Locate the cell with the specified text and output its [X, Y] center coordinate. 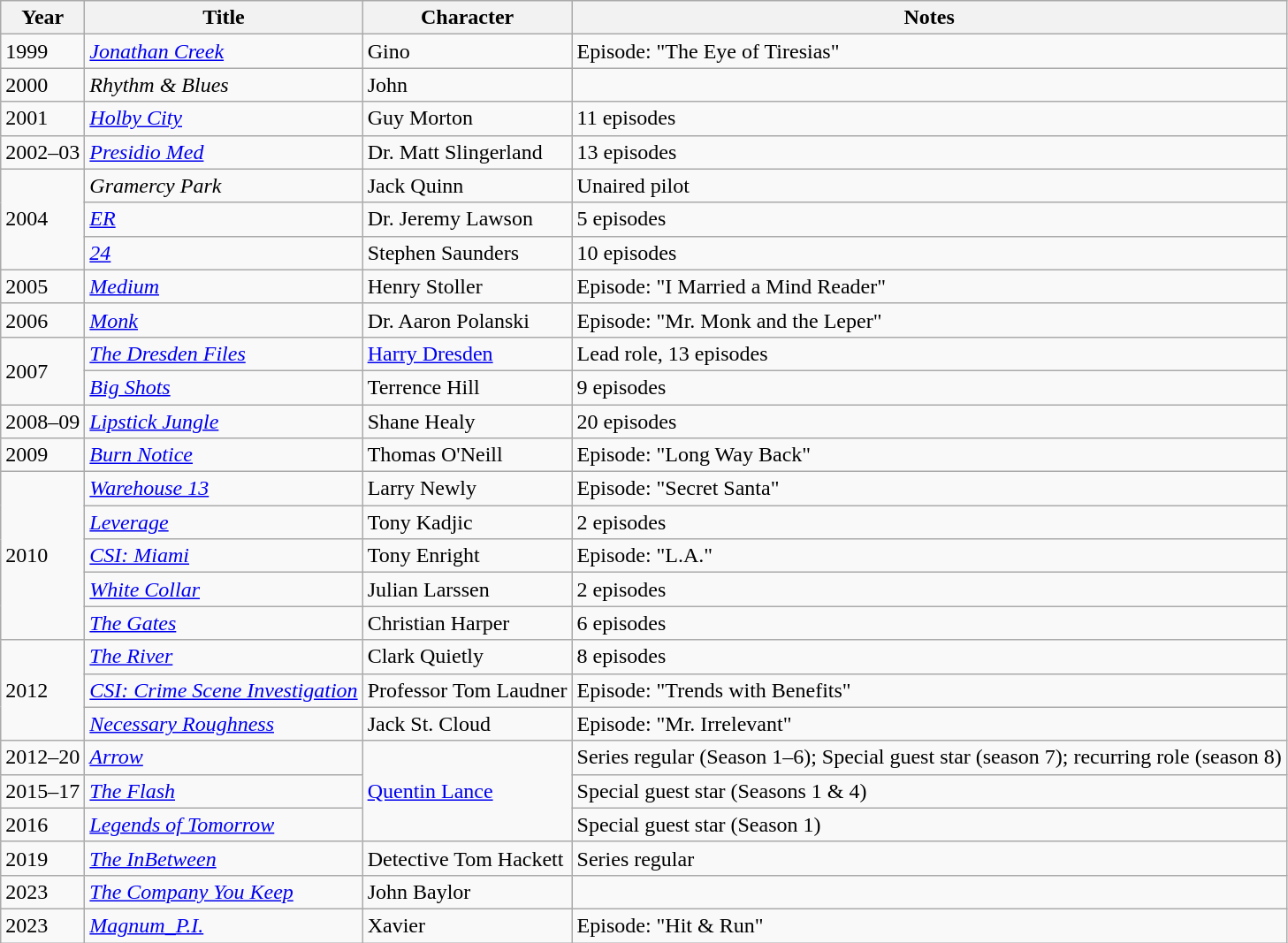
2009 [42, 455]
The Gates [224, 623]
Jack St. Cloud [467, 724]
Jonathan Creek [224, 51]
Title [224, 18]
Episode: "Trends with Benefits" [929, 690]
Christian Harper [467, 623]
Guy Morton [467, 118]
Gramercy Park [224, 186]
Character [467, 18]
Necessary Roughness [224, 724]
Magnum_P.I. [224, 925]
Leverage [224, 522]
2004 [42, 219]
Episode: "Long Way Back" [929, 455]
Burn Notice [224, 455]
5 episodes [929, 219]
John [467, 85]
Warehouse 13 [224, 489]
Episode: "L.A." [929, 556]
2019 [42, 858]
The InBetween [224, 858]
Professor Tom Laudner [467, 690]
Episode: "Secret Santa" [929, 489]
Arrow [224, 757]
White Collar [224, 589]
1999 [42, 51]
Special guest star (Season 1) [929, 825]
2006 [42, 320]
20 episodes [929, 422]
Episode: "Mr. Monk and the Leper" [929, 320]
Shane Healy [467, 422]
2012 [42, 690]
John Baylor [467, 892]
Thomas O'Neill [467, 455]
Series regular (Season 1–6); Special guest star (season 7); recurring role (season 8) [929, 757]
2016 [42, 825]
Harry Dresden [467, 354]
9 episodes [929, 387]
Legends of Tomorrow [224, 825]
Unaired pilot [929, 186]
Notes [929, 18]
8 episodes [929, 657]
Terrence Hill [467, 387]
ER [224, 219]
CSI: Miami [224, 556]
Dr. Matt Slingerland [467, 152]
Series regular [929, 858]
2010 [42, 556]
Episode: "The Eye of Tiresias" [929, 51]
2005 [42, 286]
Rhythm & Blues [224, 85]
The River [224, 657]
The Dresden Files [224, 354]
The Flash [224, 791]
Holby City [224, 118]
Henry Stoller [467, 286]
Special guest star (Seasons 1 & 4) [929, 791]
CSI: Crime Scene Investigation [224, 690]
2012–20 [42, 757]
Tony Enright [467, 556]
Year [42, 18]
13 episodes [929, 152]
Medium [224, 286]
2002–03 [42, 152]
Big Shots [224, 387]
Clark Quietly [467, 657]
Quentin Lance [467, 791]
2007 [42, 370]
2008–09 [42, 422]
Detective Tom Hackett [467, 858]
Lead role, 13 episodes [929, 354]
Lipstick Jungle [224, 422]
10 episodes [929, 253]
Episode: "I Married a Mind Reader" [929, 286]
11 episodes [929, 118]
Stephen Saunders [467, 253]
Tony Kadjic [467, 522]
2001 [42, 118]
Dr. Aaron Polanski [467, 320]
The Company You Keep [224, 892]
24 [224, 253]
2000 [42, 85]
Gino [467, 51]
Presidio Med [224, 152]
Monk [224, 320]
Xavier [467, 925]
Episode: "Hit & Run" [929, 925]
Jack Quinn [467, 186]
Julian Larssen [467, 589]
2015–17 [42, 791]
Dr. Jeremy Lawson [467, 219]
6 episodes [929, 623]
Larry Newly [467, 489]
Episode: "Mr. Irrelevant" [929, 724]
